Capture the cell that displays the provided text and extract its [x, y] central coordinate. 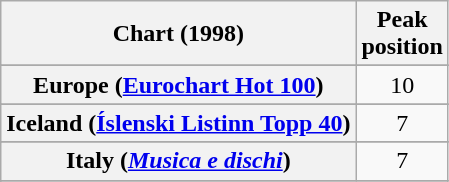
Peakposition [402, 34]
10 [402, 85]
Iceland (Íslenski Listinn Topp 40) [178, 123]
Italy (Musica e dischi) [178, 161]
Chart (1998) [178, 34]
Europe (Eurochart Hot 100) [178, 85]
